Search for the cell housing the specified text and yield its (x, y) center coordinate. 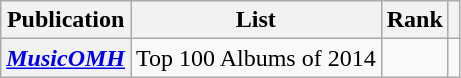
MusicOMH (66, 58)
Rank (414, 20)
List (256, 20)
Publication (66, 20)
Top 100 Albums of 2014 (256, 58)
